From the cell containing the given text, extract its center point as (X, Y) coordinate. 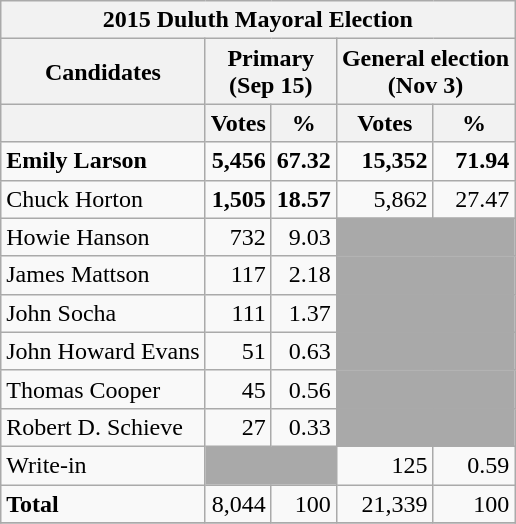
8,044 (238, 503)
9.03 (304, 237)
Thomas Cooper (103, 389)
Write-in (103, 465)
125 (384, 465)
18.57 (304, 199)
51 (238, 351)
John Howard Evans (103, 351)
1,505 (238, 199)
John Socha (103, 313)
Emily Larson (103, 161)
71.94 (474, 161)
27 (238, 427)
111 (238, 313)
0.59 (474, 465)
5,456 (238, 161)
27.47 (474, 199)
732 (238, 237)
45 (238, 389)
0.33 (304, 427)
James Mattson (103, 275)
21,339 (384, 503)
15,352 (384, 161)
2015 Duluth Mayoral Election (258, 20)
Howie Hanson (103, 237)
1.37 (304, 313)
Candidates (103, 72)
5,862 (384, 199)
Total (103, 503)
Primary(Sep 15) (270, 72)
117 (238, 275)
General election(Nov 3) (425, 72)
0.56 (304, 389)
67.32 (304, 161)
2.18 (304, 275)
0.63 (304, 351)
Chuck Horton (103, 199)
Robert D. Schieve (103, 427)
